Search for the cell housing the specified text and yield its (X, Y) center coordinate. 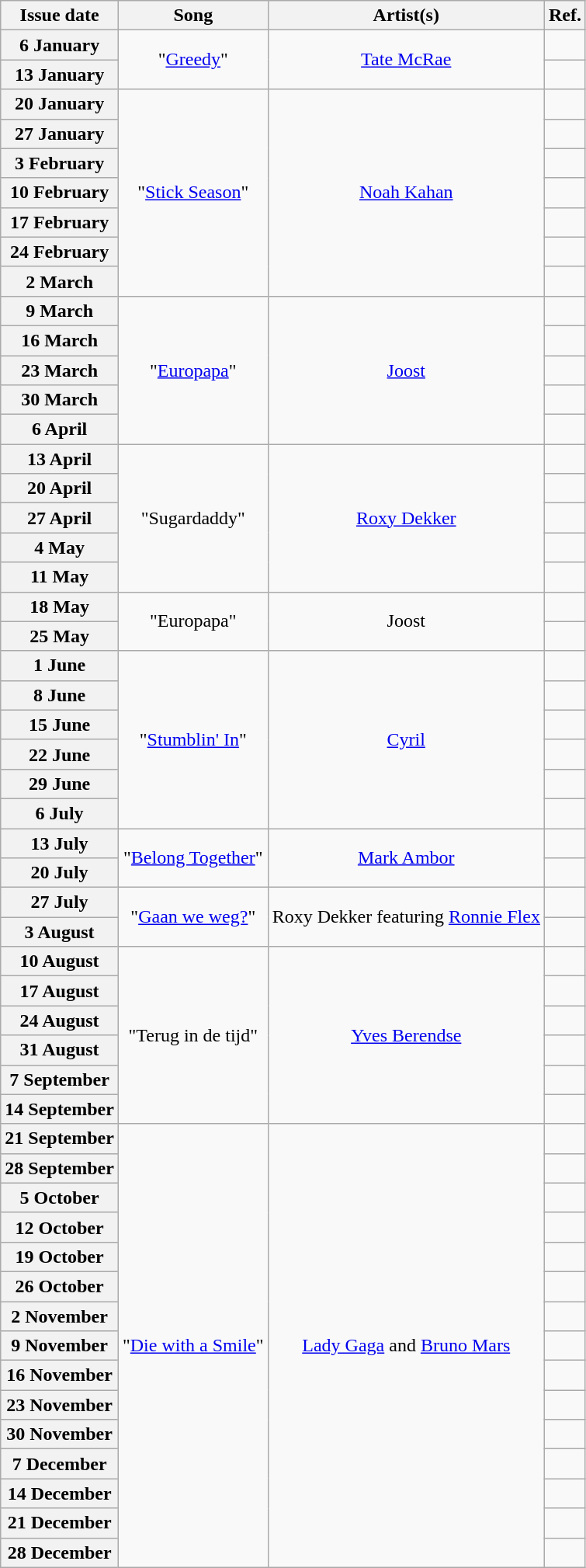
14 December (60, 1493)
2 November (60, 1316)
"Die with a Smile" (192, 1345)
28 December (60, 1552)
30 March (60, 400)
20 April (60, 488)
27 April (60, 518)
3 August (60, 932)
27 July (60, 902)
28 September (60, 1168)
Song (192, 16)
Roxy Dekker (406, 518)
8 June (60, 695)
13 April (60, 459)
1 June (60, 666)
"Stick Season" (192, 193)
17 February (60, 222)
13 January (60, 75)
29 June (60, 784)
Noah Kahan (406, 193)
"Gaan we weg?" (192, 917)
15 June (60, 725)
16 November (60, 1375)
23 March (60, 370)
10 February (60, 193)
5 October (60, 1198)
31 August (60, 1050)
17 August (60, 991)
Mark Ambor (406, 857)
Lady Gaga and Bruno Mars (406, 1345)
Issue date (60, 16)
Yves Berendse (406, 1035)
30 November (60, 1434)
27 January (60, 134)
21 September (60, 1139)
6 April (60, 429)
3 February (60, 163)
9 March (60, 311)
7 December (60, 1464)
19 October (60, 1257)
24 February (60, 252)
"Greedy" (192, 60)
7 September (60, 1080)
13 July (60, 843)
9 November (60, 1346)
23 November (60, 1405)
10 August (60, 961)
20 July (60, 873)
2 March (60, 281)
12 October (60, 1227)
"Terug in de tijd" (192, 1035)
4 May (60, 548)
14 September (60, 1109)
6 July (60, 813)
16 March (60, 340)
Roxy Dekker featuring Ronnie Flex (406, 917)
25 May (60, 636)
"Sugardaddy" (192, 518)
22 June (60, 754)
20 January (60, 104)
6 January (60, 45)
Cyril (406, 739)
11 May (60, 577)
Ref. (565, 16)
21 December (60, 1523)
"Stumblin' In" (192, 739)
18 May (60, 607)
"Belong Together" (192, 857)
Artist(s) (406, 16)
26 October (60, 1286)
24 August (60, 1020)
Tate McRae (406, 60)
